Return the [X, Y] coordinate for the center point of the cell that contains the specified text.  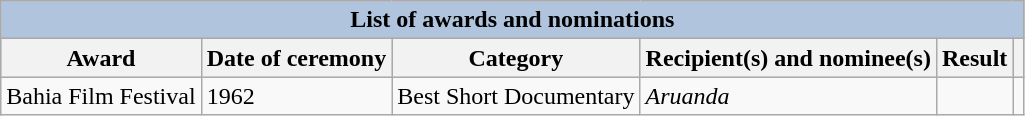
List of awards and nominations [512, 20]
Aruanda [788, 96]
Category [516, 58]
Best Short Documentary [516, 96]
Date of ceremony [296, 58]
Bahia Film Festival [101, 96]
1962 [296, 96]
Result [974, 58]
Award [101, 58]
Recipient(s) and nominee(s) [788, 58]
